Output the [x, y] coordinate of the center of the cell containing the given text.  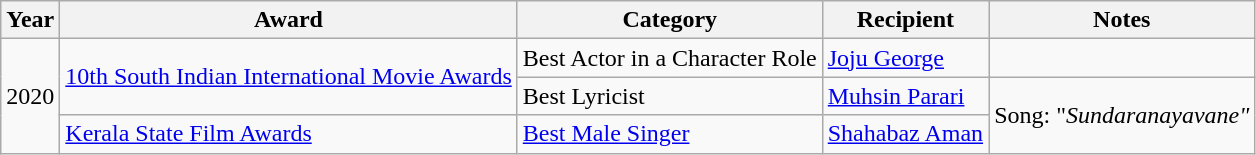
Song: "Sundaranayavane" [1122, 115]
Best Male Singer [670, 134]
Shahabaz Aman [905, 134]
Category [670, 20]
Year [30, 20]
Best Actor in a Character Role [670, 58]
Kerala State Film Awards [288, 134]
Notes [1122, 20]
Best Lyricist [670, 96]
Award [288, 20]
Joju George [905, 58]
Muhsin Parari [905, 96]
Recipient [905, 20]
10th South Indian International Movie Awards [288, 77]
2020 [30, 96]
